Locate the cell with the specified text and output its [X, Y] center coordinate. 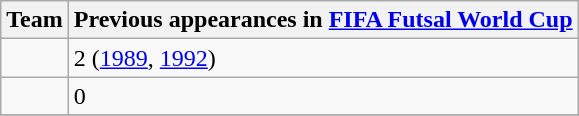
Team [35, 20]
0 [323, 96]
2 (1989, 1992) [323, 58]
Previous appearances in FIFA Futsal World Cup [323, 20]
